Identify which cell holds the provided text, then report its (x, y) central coordinate. 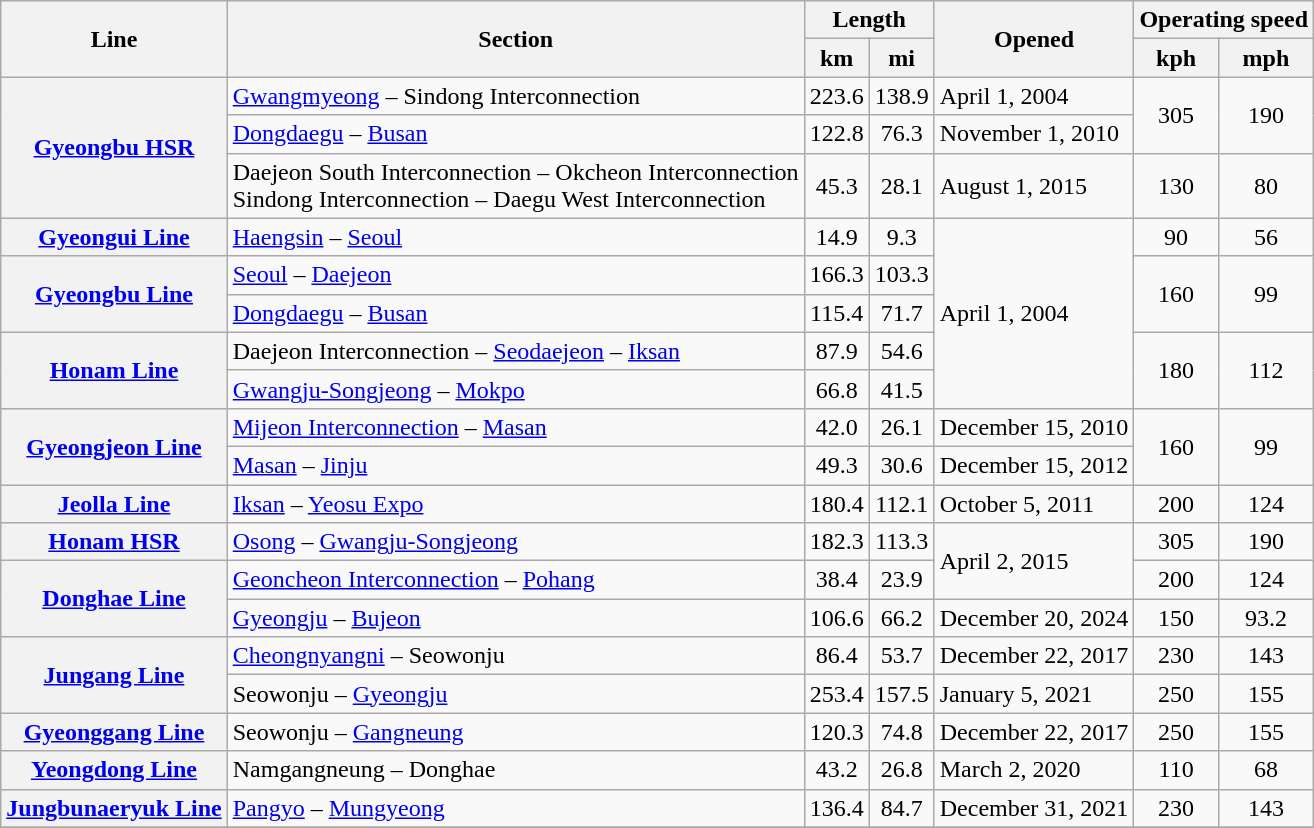
Jeolla Line (114, 503)
56 (1266, 237)
84.7 (902, 808)
136.4 (836, 808)
115.4 (836, 313)
87.9 (836, 351)
54.6 (902, 351)
Gyeongui Line (114, 237)
Honam Line (114, 370)
112.1 (902, 503)
68 (1266, 770)
January 5, 2021 (1034, 694)
Mijeon Interconnection – Masan (516, 427)
kph (1176, 58)
86.4 (836, 656)
Gyeongju – Bujeon (516, 618)
Operating speed (1224, 20)
80 (1266, 186)
76.3 (902, 134)
45.3 (836, 186)
166.3 (836, 275)
Haengsin – Seoul (516, 237)
49.3 (836, 465)
14.9 (836, 237)
Gyeongjeon Line (114, 446)
Seowonju – Gangneung (516, 732)
Gwangju-Songjeong – Mokpo (516, 389)
23.9 (902, 580)
157.5 (902, 694)
Gyeongbu Line (114, 294)
130 (1176, 186)
180.4 (836, 503)
53.7 (902, 656)
112 (1266, 370)
April 2, 2015 (1034, 561)
August 1, 2015 (1034, 186)
182.3 (836, 542)
74.8 (902, 732)
26.1 (902, 427)
Line (114, 39)
Section (516, 39)
Pangyo – Mungyeong (516, 808)
90 (1176, 237)
November 1, 2010 (1034, 134)
110 (1176, 770)
66.8 (836, 389)
38.4 (836, 580)
Donghae Line (114, 599)
Osong – Gwangju-Songjeong (516, 542)
150 (1176, 618)
43.2 (836, 770)
Geoncheon Interconnection – Pohang (516, 580)
Jungang Line (114, 675)
Daejeon Interconnection – Seodaejeon – Iksan (516, 351)
mi (902, 58)
223.6 (836, 96)
Yeongdong Line (114, 770)
71.7 (902, 313)
December 31, 2021 (1034, 808)
113.3 (902, 542)
mph (1266, 58)
km (836, 58)
Gyeonggang Line (114, 732)
180 (1176, 370)
9.3 (902, 237)
December 20, 2024 (1034, 618)
253.4 (836, 694)
Seowonju – Gyeongju (516, 694)
28.1 (902, 186)
Gyeongbu HSR (114, 148)
October 5, 2011 (1034, 503)
March 2, 2020 (1034, 770)
41.5 (902, 389)
42.0 (836, 427)
30.6 (902, 465)
Seoul – Daejeon (516, 275)
Masan – Jinju (516, 465)
December 15, 2010 (1034, 427)
138.9 (902, 96)
Namgangneung – Donghae (516, 770)
26.8 (902, 770)
Jungbunaeryuk Line (114, 808)
66.2 (902, 618)
Daejeon South Interconnection – Okcheon InterconnectionSindong Interconnection – Daegu West Interconnection (516, 186)
Opened (1034, 39)
Cheongnyangni – Seowonju (516, 656)
Length (869, 20)
103.3 (902, 275)
106.6 (836, 618)
Gwangmyeong – Sindong Interconnection (516, 96)
120.3 (836, 732)
Honam HSR (114, 542)
Iksan – Yeosu Expo (516, 503)
December 15, 2012 (1034, 465)
122.8 (836, 134)
93.2 (1266, 618)
